Detect which cell encompasses the target text, then output its [X, Y] center coordinate. 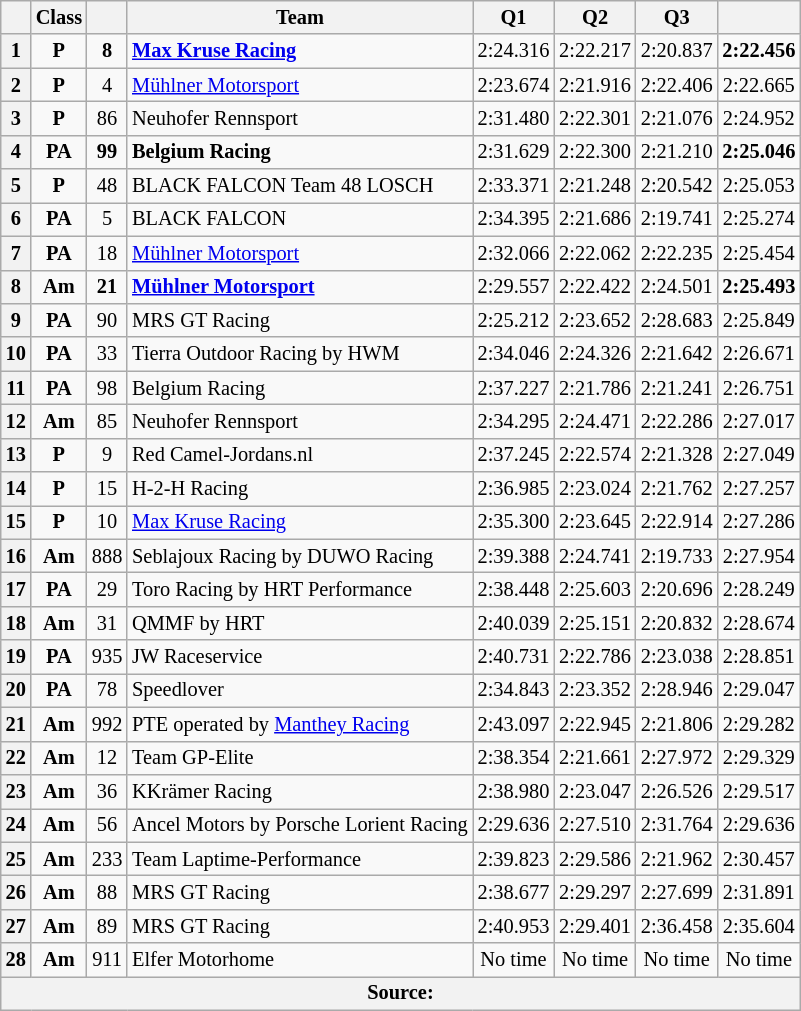
6 [16, 219]
29 [107, 589]
2:39.388 [514, 556]
2:22.286 [677, 421]
2:32.066 [514, 253]
2:27.257 [758, 489]
14 [16, 489]
27 [16, 926]
2:25.274 [758, 219]
19 [16, 657]
2:38.980 [514, 791]
2:23.645 [595, 522]
2:27.972 [677, 758]
Team Laptime-Performance [300, 859]
2:40.953 [514, 926]
3 [16, 118]
31 [107, 623]
Red Camel-Jordans.nl [300, 455]
2 [16, 85]
90 [107, 320]
13 [16, 455]
PTE operated by Manthey Racing [300, 724]
2:22.574 [595, 455]
2:21.762 [677, 489]
2:23.038 [677, 657]
2:31.764 [677, 825]
233 [107, 859]
2:34.395 [514, 219]
2:37.245 [514, 455]
2:40.731 [514, 657]
1 [16, 51]
2:22.422 [595, 287]
88 [107, 892]
2:28.674 [758, 623]
25 [16, 859]
2:22.914 [677, 522]
2:28.851 [758, 657]
2:29.557 [514, 287]
56 [107, 825]
2:26.671 [758, 354]
2:39.823 [514, 859]
2:23.652 [595, 320]
2:36.985 [514, 489]
2:21.806 [677, 724]
23 [16, 791]
2:26.526 [677, 791]
2:25.493 [758, 287]
Team [300, 17]
2:25.454 [758, 253]
935 [107, 657]
2:38.448 [514, 589]
2:34.843 [514, 690]
2:21.328 [677, 455]
2:27.699 [677, 892]
2:23.024 [595, 489]
2:23.047 [595, 791]
2:21.962 [677, 859]
2:25.046 [758, 152]
2:25.603 [595, 589]
2:27.286 [758, 522]
2:27.954 [758, 556]
2:21.210 [677, 152]
2:35.604 [758, 926]
2:38.677 [514, 892]
20 [16, 690]
2:29.517 [758, 791]
2:19.733 [677, 556]
22 [16, 758]
Elfer Motorhome [300, 960]
Team GP-Elite [300, 758]
BLACK FALCON Team 48 LOSCH [300, 186]
2:27.510 [595, 825]
2:21.076 [677, 118]
2:24.316 [514, 51]
2:25.212 [514, 320]
2:22.062 [595, 253]
2:21.241 [677, 388]
2:35.300 [514, 522]
2:20.542 [677, 186]
2:29.586 [595, 859]
85 [107, 421]
2:22.217 [595, 51]
2:21.248 [595, 186]
2:28.249 [758, 589]
2:26.751 [758, 388]
16 [16, 556]
2:29.401 [595, 926]
2:29.282 [758, 724]
2:23.674 [514, 85]
99 [107, 152]
2:21.661 [595, 758]
2:22.300 [595, 152]
Seblajoux Racing by DUWO Racing [300, 556]
89 [107, 926]
98 [107, 388]
2:22.301 [595, 118]
2:24.741 [595, 556]
992 [107, 724]
2:22.456 [758, 51]
2:22.665 [758, 85]
Q3 [677, 17]
2:29.047 [758, 690]
H-2-H Racing [300, 489]
2:28.683 [677, 320]
26 [16, 892]
Q2 [595, 17]
2:22.406 [677, 85]
888 [107, 556]
Tierra Outdoor Racing by HWM [300, 354]
28 [16, 960]
2:27.017 [758, 421]
48 [107, 186]
78 [107, 690]
Source: [400, 993]
2:24.952 [758, 118]
2:31.629 [514, 152]
2:20.837 [677, 51]
911 [107, 960]
2:24.471 [595, 421]
24 [16, 825]
2:30.457 [758, 859]
2:24.501 [677, 287]
2:22.786 [595, 657]
2:25.053 [758, 186]
2:36.458 [677, 926]
86 [107, 118]
2:20.832 [677, 623]
2:34.295 [514, 421]
7 [16, 253]
2:19.741 [677, 219]
2:20.696 [677, 589]
2:43.097 [514, 724]
2:33.371 [514, 186]
Speedlover [300, 690]
2:28.946 [677, 690]
JW Raceservice [300, 657]
2:29.297 [595, 892]
2:27.049 [758, 455]
2:23.352 [595, 690]
2:40.039 [514, 623]
2:22.945 [595, 724]
2:25.849 [758, 320]
QMMF by HRT [300, 623]
2:21.916 [595, 85]
2:38.354 [514, 758]
2:25.151 [595, 623]
2:24.326 [595, 354]
36 [107, 791]
2:31.480 [514, 118]
Class [59, 17]
2:34.046 [514, 354]
2:21.686 [595, 219]
KKrämer Racing [300, 791]
2:21.786 [595, 388]
2:22.235 [677, 253]
BLACK FALCON [300, 219]
17 [16, 589]
Ancel Motors by Porsche Lorient Racing [300, 825]
Q1 [514, 17]
2:37.227 [514, 388]
2:31.891 [758, 892]
2:29.329 [758, 758]
Toro Racing by HRT Performance [300, 589]
33 [107, 354]
11 [16, 388]
2:21.642 [677, 354]
